Return (x, y) of the center of cell containing provided text 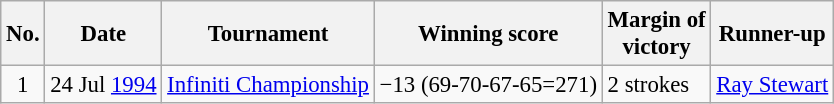
2 strokes (656, 85)
Margin ofvictory (656, 34)
Runner-up (772, 34)
Infiniti Championship (268, 85)
Date (104, 34)
1 (23, 85)
−13 (69-70-67-65=271) (488, 85)
Ray Stewart (772, 85)
No. (23, 34)
Winning score (488, 34)
Tournament (268, 34)
24 Jul 1994 (104, 85)
